Extract the (x, y) coordinate from the center of the cell holding the provided text.  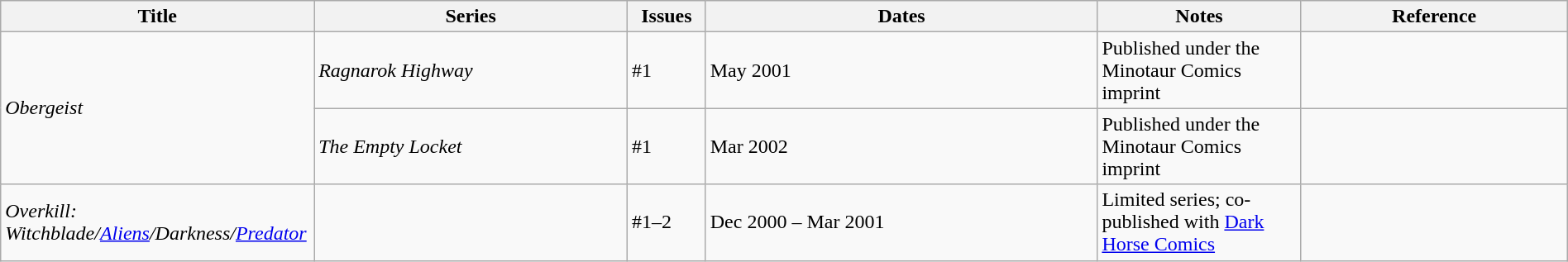
Dec 2000 – Mar 2001 (901, 222)
Ragnarok Highway (471, 70)
Title (157, 17)
Issues (667, 17)
Limited series; co-published with Dark Horse Comics (1199, 222)
May 2001 (901, 70)
Mar 2002 (901, 146)
Obergeist (157, 108)
Overkill: Witchblade/Aliens/Darkness/Predator (157, 222)
Dates (901, 17)
Reference (1434, 17)
Series (471, 17)
Notes (1199, 17)
#1–2 (667, 222)
The Empty Locket (471, 146)
